Provide the (x, y) coordinate of the cell's center where the given text is located.  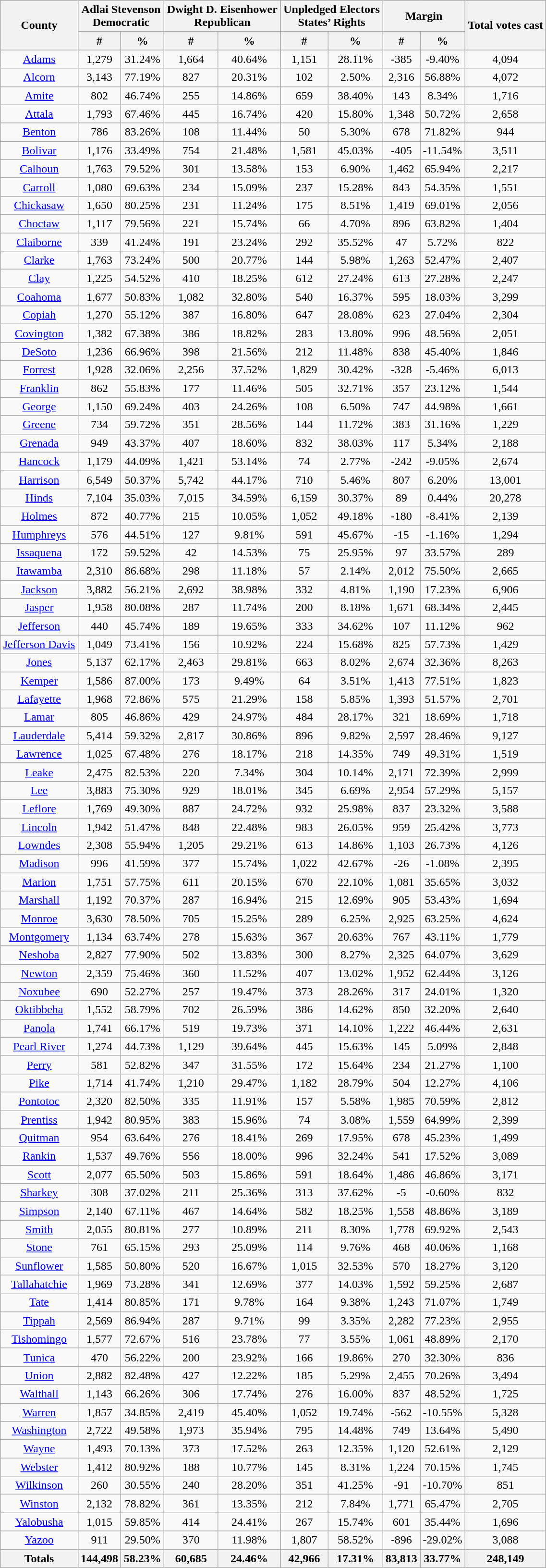
44.98% (443, 406)
57.29% (443, 790)
65.15% (143, 1248)
1,082 (191, 297)
21.48% (249, 150)
663 (304, 662)
3.51% (355, 681)
1,229 (505, 425)
807 (401, 479)
Carroll (39, 187)
69.63% (143, 187)
63.25% (443, 919)
9.49% (249, 681)
2,310 (99, 571)
11.74% (249, 608)
George (39, 406)
49.31% (443, 754)
293 (191, 1248)
17.74% (249, 1394)
2,687 (505, 1284)
429 (191, 717)
Attala (39, 114)
Pontotoc (39, 1101)
77.90% (143, 955)
283 (304, 333)
905 (401, 900)
15.09% (249, 187)
23.92% (249, 1357)
33.77% (443, 1558)
231 (191, 205)
158 (304, 699)
2,925 (401, 919)
3,089 (505, 1156)
39.64% (249, 1046)
Prentiss (39, 1120)
77 (304, 1339)
3,032 (505, 882)
19.74% (355, 1412)
2,171 (401, 772)
Franklin (39, 388)
127 (191, 535)
Calhoun (39, 169)
623 (401, 315)
Leflore (39, 808)
301 (191, 169)
3,511 (505, 150)
2,455 (401, 1375)
16.94% (249, 900)
3,630 (99, 919)
65.94% (443, 169)
171 (191, 1302)
-9.40% (443, 59)
44.51% (143, 535)
1,664 (191, 59)
1,176 (99, 150)
308 (99, 1193)
48.52% (443, 1394)
370 (191, 1540)
Tishomingo (39, 1339)
83.26% (143, 132)
1,182 (304, 1083)
224 (304, 644)
944 (505, 132)
576 (99, 535)
6,013 (505, 370)
38.40% (355, 96)
3,171 (505, 1175)
11.91% (249, 1101)
70.26% (443, 1375)
67.48% (143, 754)
50.72% (443, 114)
1,586 (99, 681)
2,445 (505, 608)
317 (401, 992)
72.67% (143, 1339)
Yazoo (39, 1540)
-180 (401, 516)
1,499 (505, 1138)
16.74% (249, 114)
237 (304, 187)
1,243 (401, 1302)
73.24% (143, 260)
3,629 (505, 955)
2,316 (401, 77)
Wayne (39, 1449)
1,192 (99, 900)
1,129 (191, 1046)
33.49% (143, 150)
16.80% (249, 315)
Madison (39, 864)
18.00% (249, 1156)
38.98% (249, 589)
Tate (39, 1302)
Smith (39, 1229)
802 (99, 96)
28.08% (355, 315)
2,308 (99, 845)
35.94% (249, 1431)
24.46% (249, 1558)
35.52% (355, 242)
519 (191, 1028)
143 (401, 96)
59.72% (143, 425)
71.82% (443, 132)
Lee (39, 790)
1,294 (505, 535)
843 (401, 187)
556 (191, 1156)
Stone (39, 1248)
Lauderdale (39, 735)
41.24% (143, 242)
690 (99, 992)
827 (191, 77)
929 (191, 790)
Tippah (39, 1321)
4,094 (505, 59)
1,552 (99, 1010)
28.17% (355, 717)
15.96% (249, 1120)
44.09% (143, 461)
2,395 (505, 864)
14.35% (355, 754)
1,823 (505, 681)
15.25% (249, 919)
29.21% (249, 845)
13,001 (505, 479)
87.00% (143, 681)
-10.70% (443, 1485)
41.25% (355, 1485)
269 (304, 1138)
24.01% (443, 992)
23.24% (249, 242)
2,817 (191, 735)
2,692 (191, 589)
6.25% (355, 919)
Marion (39, 882)
Coahoma (39, 297)
747 (401, 406)
-15 (401, 535)
1,236 (99, 352)
17.31% (355, 1558)
1,741 (99, 1028)
-9.05% (443, 461)
-29.02% (443, 1540)
2,848 (505, 1046)
2,012 (401, 571)
Warren (39, 1412)
57.73% (443, 644)
2.14% (355, 571)
1,769 (99, 808)
705 (191, 919)
Adams (39, 59)
850 (401, 1010)
Noxubee (39, 992)
Humphreys (39, 535)
983 (304, 827)
15.86% (249, 1175)
Total votes cast (505, 25)
1,696 (505, 1522)
70.13% (143, 1449)
1,716 (505, 96)
34.59% (249, 498)
825 (401, 644)
Sunflower (39, 1266)
3,143 (99, 77)
1,985 (401, 1101)
292 (304, 242)
Walthall (39, 1394)
Tallahatchie (39, 1284)
Alcorn (39, 77)
-10.55% (443, 1412)
Marshall (39, 900)
32.80% (249, 297)
2,320 (99, 1101)
3,120 (505, 1266)
1,413 (401, 681)
414 (191, 1522)
14.64% (249, 1211)
Tunica (39, 1357)
30.86% (249, 735)
Lawrence (39, 754)
102 (304, 77)
-8.41% (443, 516)
185 (304, 1375)
3,588 (505, 808)
6.20% (443, 479)
9.71% (249, 1321)
69.92% (443, 1229)
520 (191, 1266)
1,585 (99, 1266)
4.70% (355, 223)
50.83% (143, 297)
1,650 (99, 205)
2,597 (401, 735)
67.11% (143, 1211)
28.20% (249, 1485)
60,685 (191, 1558)
29.47% (249, 1083)
52.61% (443, 1449)
Issaquena (39, 553)
1,080 (99, 187)
-328 (401, 370)
43.37% (143, 443)
73.41% (143, 644)
11.48% (355, 352)
2,475 (99, 772)
1,263 (401, 260)
37.02% (143, 1193)
1,412 (99, 1467)
786 (99, 132)
339 (99, 242)
Washington (39, 1431)
1,210 (191, 1083)
11.52% (249, 973)
2,999 (505, 772)
2,170 (505, 1339)
2.50% (355, 77)
595 (401, 297)
1,025 (99, 754)
55.12% (143, 315)
1,969 (99, 1284)
78.50% (143, 919)
6,906 (505, 589)
30.42% (355, 370)
1,519 (505, 754)
97 (401, 553)
Clarke (39, 260)
64.99% (443, 1120)
403 (191, 406)
29.81% (249, 662)
18.69% (443, 717)
8,263 (505, 662)
2,282 (401, 1321)
581 (99, 1065)
5.98% (355, 260)
144,498 (99, 1558)
3,299 (505, 297)
20.77% (249, 260)
28.79% (355, 1083)
58.23% (143, 1558)
Kemper (39, 681)
5.34% (443, 443)
24.26% (249, 406)
25.95% (355, 553)
5.85% (355, 699)
4.81% (355, 589)
1,419 (401, 205)
11.98% (249, 1540)
40.77% (143, 516)
1,270 (99, 315)
1,952 (401, 973)
959 (401, 827)
872 (99, 516)
56.21% (143, 589)
1,793 (99, 114)
2,077 (99, 1175)
1,779 (505, 937)
18.27% (443, 1266)
2,407 (505, 260)
277 (191, 1229)
2,359 (99, 973)
516 (191, 1339)
2,419 (191, 1412)
248,149 (505, 1558)
1,718 (505, 717)
2,463 (191, 662)
Holmes (39, 516)
887 (191, 808)
805 (99, 717)
1,205 (191, 845)
1,973 (191, 1431)
267 (304, 1522)
270 (401, 1357)
Panola (39, 1028)
72.86% (143, 699)
19.47% (249, 992)
37.52% (249, 370)
Benton (39, 132)
13.83% (249, 955)
851 (505, 1485)
2,665 (505, 571)
427 (191, 1375)
1,558 (401, 1211)
62.44% (443, 973)
66.26% (143, 1394)
1,103 (401, 845)
14.48% (355, 1431)
57.75% (143, 882)
20.15% (249, 882)
Jones (39, 662)
19.86% (355, 1357)
50 (304, 132)
1,117 (99, 223)
2,569 (99, 1321)
1,421 (191, 461)
575 (191, 699)
2,812 (505, 1101)
1,577 (99, 1339)
410 (191, 279)
18.60% (249, 443)
16.00% (355, 1394)
17.23% (443, 589)
7.84% (355, 1504)
795 (304, 1431)
32.71% (355, 388)
25.09% (249, 1248)
4,106 (505, 1083)
8.31% (355, 1467)
754 (191, 150)
Winston (39, 1504)
28.26% (355, 992)
240 (191, 1485)
10.89% (249, 1229)
1,151 (304, 59)
-896 (401, 1540)
4,624 (505, 919)
15.64% (355, 1065)
5,414 (99, 735)
45.23% (443, 1138)
19.73% (249, 1028)
5.46% (355, 479)
3,494 (505, 1375)
761 (99, 1248)
77.19% (143, 77)
Union (39, 1375)
387 (191, 315)
53.43% (443, 900)
1,694 (505, 900)
Oktibbeha (39, 1010)
72.39% (443, 772)
3.08% (355, 1120)
1,022 (304, 864)
1,714 (99, 1083)
357 (401, 388)
48.56% (443, 333)
89 (401, 498)
1,807 (304, 1540)
2,827 (99, 955)
15.80% (355, 114)
11.18% (249, 571)
2,955 (505, 1321)
2,325 (401, 955)
18.41% (249, 1138)
954 (99, 1138)
1,846 (505, 352)
63.82% (443, 223)
1,382 (99, 333)
3,883 (99, 790)
1,551 (505, 187)
8.27% (355, 955)
Greene (39, 425)
62.17% (143, 662)
1,179 (99, 461)
48.86% (443, 1211)
13.80% (355, 333)
647 (304, 315)
2,658 (505, 114)
Montgomery (39, 937)
21.29% (249, 699)
18.64% (355, 1175)
11.24% (249, 205)
5,328 (505, 1412)
45.03% (355, 150)
1,968 (99, 699)
398 (191, 352)
14.53% (249, 553)
2,129 (505, 1449)
2,051 (505, 333)
80.85% (143, 1302)
5.30% (355, 132)
298 (191, 571)
848 (191, 827)
2,217 (505, 169)
-242 (401, 461)
300 (304, 955)
12.22% (249, 1375)
83,813 (401, 1558)
Yalobusha (39, 1522)
Wilkinson (39, 1485)
1,190 (401, 589)
332 (304, 589)
1,677 (99, 297)
1,279 (99, 59)
56.22% (143, 1357)
43.11% (443, 937)
55.83% (143, 388)
71.07% (443, 1302)
3,189 (505, 1211)
8.34% (443, 96)
68.34% (443, 608)
5.09% (443, 1046)
18.17% (249, 754)
19.65% (249, 626)
42 (191, 553)
9.82% (355, 735)
Itawamba (39, 571)
Unpledged ElectorsStates’ Rights (331, 16)
5,137 (99, 662)
65.47% (443, 1504)
670 (304, 882)
44.17% (249, 479)
15.28% (355, 187)
1,150 (99, 406)
335 (191, 1101)
4,126 (505, 845)
32.24% (355, 1156)
64.07% (443, 955)
3,882 (99, 589)
58.52% (355, 1540)
40.64% (249, 59)
86.68% (143, 571)
6.69% (355, 790)
34.85% (143, 1412)
County (39, 25)
1,559 (401, 1120)
1,958 (99, 608)
Pike (39, 1083)
-11.54% (443, 150)
2,304 (505, 315)
1,134 (99, 937)
11.46% (249, 388)
7.34% (249, 772)
57 (304, 571)
80.95% (143, 1120)
26.73% (443, 845)
4,072 (505, 77)
175 (304, 205)
41.74% (143, 1083)
28.56% (249, 425)
69.24% (143, 406)
1,592 (401, 1284)
9.78% (249, 1302)
2,954 (401, 790)
3,773 (505, 827)
1,544 (505, 388)
Bolivar (39, 150)
188 (191, 1467)
75.50% (443, 571)
-0.60% (443, 1193)
278 (191, 937)
56.88% (443, 77)
42,966 (304, 1558)
9.81% (249, 535)
75.30% (143, 790)
220 (191, 772)
10.05% (249, 516)
5,157 (505, 790)
333 (304, 626)
2,882 (99, 1375)
28.46% (443, 735)
1,751 (99, 882)
Jackson (39, 589)
-26 (401, 864)
2,399 (505, 1120)
67.46% (143, 114)
Pearl River (39, 1046)
6.90% (355, 169)
28.11% (355, 59)
10.14% (355, 772)
2,640 (505, 1010)
22.10% (355, 882)
503 (191, 1175)
-1.16% (443, 535)
2,055 (99, 1229)
13.58% (249, 169)
8.18% (355, 608)
70.37% (143, 900)
1,725 (505, 1394)
22.48% (249, 827)
21.27% (443, 1065)
1,749 (505, 1302)
Jefferson Davis (39, 644)
2,631 (505, 1028)
1,829 (304, 370)
75 (304, 553)
Hancock (39, 461)
65.50% (143, 1175)
54.35% (443, 187)
7,104 (99, 498)
8.30% (355, 1229)
822 (505, 242)
52.27% (143, 992)
24.41% (249, 1522)
8.02% (355, 662)
345 (304, 790)
1,274 (99, 1046)
1,778 (401, 1229)
27.24% (355, 279)
24.72% (249, 808)
45.74% (143, 626)
949 (99, 443)
313 (304, 1193)
541 (401, 1156)
3.35% (355, 1321)
26.05% (355, 827)
52.47% (443, 260)
611 (191, 882)
114 (304, 1248)
16.67% (249, 1266)
Leake (39, 772)
0.44% (443, 498)
73.28% (143, 1284)
18.01% (249, 790)
38.03% (355, 443)
Covington (39, 333)
6,159 (304, 498)
1,414 (99, 1302)
1,857 (99, 1412)
49.30% (143, 808)
45.67% (355, 535)
30.37% (355, 498)
32.53% (355, 1266)
77.51% (443, 681)
32.30% (443, 1357)
5.72% (443, 242)
1,061 (401, 1339)
Perry (39, 1065)
50.80% (143, 1266)
710 (304, 479)
500 (191, 260)
49.58% (143, 1431)
11.72% (355, 425)
361 (191, 1504)
26.59% (249, 1010)
-5 (401, 1193)
540 (304, 297)
Webster (39, 1467)
1,224 (401, 1467)
59.32% (143, 735)
218 (304, 754)
Copiah (39, 315)
50.37% (143, 479)
31.24% (143, 59)
80.25% (143, 205)
734 (99, 425)
767 (401, 937)
59.85% (143, 1522)
11.12% (443, 626)
862 (99, 388)
64 (304, 681)
173 (191, 681)
7,015 (191, 498)
505 (304, 388)
66 (304, 223)
Newton (39, 973)
40.06% (443, 1248)
Lowndes (39, 845)
86.94% (143, 1321)
58.79% (143, 1010)
1,320 (505, 992)
Scott (39, 1175)
962 (505, 626)
601 (401, 1522)
25.98% (355, 808)
-1.08% (443, 864)
157 (304, 1101)
55.94% (143, 845)
23.32% (443, 808)
Choctaw (39, 223)
420 (304, 114)
Adlai StevensonDemocratic (121, 16)
164 (304, 1302)
66.96% (143, 352)
5.58% (355, 1101)
35.65% (443, 882)
99 (304, 1321)
-91 (401, 1485)
42.67% (355, 864)
702 (191, 1010)
9.76% (355, 1248)
2,139 (505, 516)
31.55% (249, 1065)
659 (304, 96)
3,088 (505, 1540)
47 (401, 242)
166 (304, 1357)
24.97% (249, 717)
Claiborne (39, 242)
2,543 (505, 1229)
30.55% (143, 1485)
Sharkey (39, 1193)
32.06% (143, 370)
21.56% (249, 352)
80.92% (143, 1467)
80.08% (143, 608)
66.17% (143, 1028)
2,132 (99, 1504)
2,188 (505, 443)
468 (401, 1248)
14.62% (355, 1010)
-405 (401, 150)
69.01% (443, 205)
23.12% (443, 388)
29.50% (143, 1540)
32.20% (443, 1010)
107 (401, 626)
440 (99, 626)
Simpson (39, 1211)
5.29% (355, 1375)
189 (191, 626)
Monroe (39, 919)
911 (99, 1540)
1,225 (99, 279)
79.52% (143, 169)
470 (99, 1357)
59.52% (143, 553)
371 (304, 1028)
612 (304, 279)
260 (99, 1485)
52.82% (143, 1065)
46.44% (443, 1028)
367 (304, 937)
1,486 (401, 1175)
156 (191, 644)
70.59% (443, 1101)
16.37% (355, 297)
13.02% (355, 973)
20,278 (505, 498)
34.62% (355, 626)
1,100 (505, 1065)
6,549 (99, 479)
2,247 (505, 279)
1,537 (99, 1156)
80.81% (143, 1229)
Grenada (39, 443)
35.44% (443, 1522)
41.59% (143, 864)
Lincoln (39, 827)
Rankin (39, 1156)
-5.46% (443, 370)
117 (401, 443)
582 (304, 1211)
360 (191, 973)
Neshoba (39, 955)
17.95% (355, 1138)
504 (401, 1083)
78.82% (143, 1504)
25.42% (443, 827)
1,348 (401, 114)
1,168 (505, 1248)
46.74% (143, 96)
13.35% (249, 1504)
13.64% (443, 1431)
82.48% (143, 1375)
838 (401, 352)
20.31% (249, 77)
-385 (401, 59)
2,722 (99, 1431)
2,256 (191, 370)
1,771 (401, 1504)
Totals (39, 1558)
1,462 (401, 169)
10.77% (249, 1467)
1,661 (505, 406)
27.28% (443, 279)
2,705 (505, 1504)
70.15% (443, 1467)
82.53% (143, 772)
79.56% (143, 223)
Margin (424, 16)
25.36% (249, 1193)
8.51% (355, 205)
49.18% (355, 516)
1,120 (401, 1449)
570 (401, 1266)
Amite (39, 96)
502 (191, 955)
35.03% (143, 498)
Clay (39, 279)
54.52% (143, 279)
153 (304, 169)
75.46% (143, 973)
Harrison (39, 479)
10.92% (249, 644)
221 (191, 223)
177 (191, 388)
1,404 (505, 223)
1,429 (505, 644)
347 (191, 1065)
Hinds (39, 498)
Quitman (39, 1138)
Jasper (39, 608)
321 (401, 717)
12.27% (443, 1083)
484 (304, 717)
Chickasaw (39, 205)
1,222 (401, 1028)
6.50% (355, 406)
1,049 (99, 644)
82.50% (143, 1101)
1,671 (401, 608)
14.10% (355, 1028)
1,081 (401, 882)
9.38% (355, 1302)
32.36% (443, 662)
27.04% (443, 315)
1,143 (99, 1394)
14.03% (355, 1284)
3,126 (505, 973)
18.82% (249, 333)
304 (304, 772)
1,745 (505, 1467)
5,742 (191, 479)
306 (191, 1394)
15.68% (355, 644)
2,701 (505, 699)
191 (191, 242)
49.76% (143, 1156)
Forrest (39, 370)
77.23% (443, 1321)
Lafayette (39, 699)
255 (191, 96)
51.57% (443, 699)
31.16% (443, 425)
341 (191, 1284)
2,140 (99, 1211)
20.63% (355, 937)
467 (191, 1211)
59.25% (443, 1284)
18.03% (443, 297)
5,490 (505, 1431)
53.14% (249, 461)
48.89% (443, 1339)
257 (191, 992)
DeSoto (39, 352)
836 (505, 1357)
1,393 (401, 699)
Dwight D. EisenhowerRepublican (223, 16)
932 (304, 808)
67.38% (143, 333)
1,928 (99, 370)
23.78% (249, 1339)
2,056 (505, 205)
1,581 (304, 150)
Lamar (39, 717)
263 (304, 1449)
11.44% (249, 132)
2.77% (355, 461)
Jefferson (39, 626)
44.73% (143, 1046)
1,493 (99, 1449)
12.35% (355, 1449)
51.47% (143, 827)
-562 (401, 1412)
9,127 (505, 735)
63.64% (143, 1138)
33.57% (443, 553)
37.62% (355, 1193)
63.74% (143, 937)
3.55% (355, 1339)
